Pinpoint the cell where the given text exists, returning its [X, Y] midpoint coordinate. 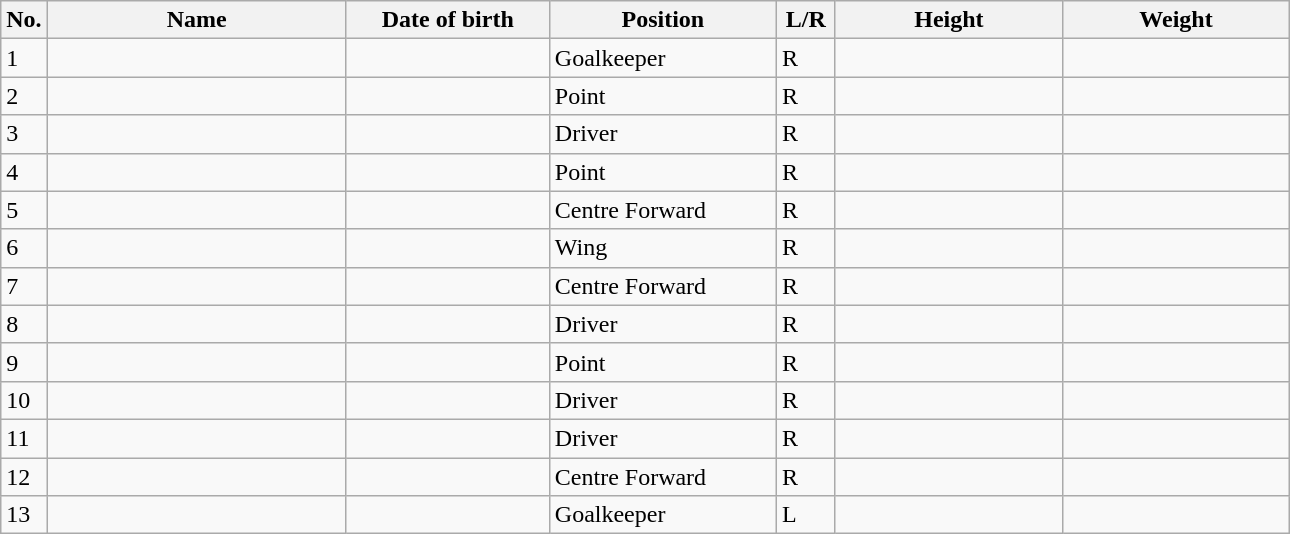
4 [24, 172]
7 [24, 286]
8 [24, 324]
L/R [806, 20]
No. [24, 20]
Height [948, 20]
Date of birth [448, 20]
Position [662, 20]
3 [24, 134]
6 [24, 248]
Name [196, 20]
1 [24, 58]
2 [24, 96]
12 [24, 477]
Weight [1176, 20]
13 [24, 515]
11 [24, 438]
L [806, 515]
10 [24, 400]
Wing [662, 248]
5 [24, 210]
9 [24, 362]
